Output the (X, Y) coordinate of the center of the cell containing the given text.  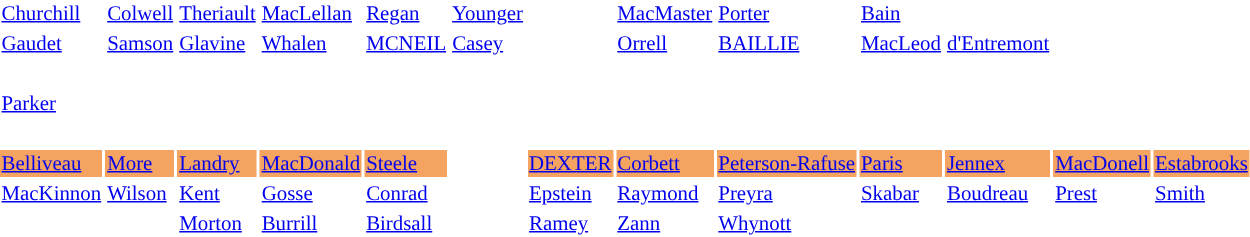
MacLeod (902, 44)
Churchill (52, 14)
Gosse (310, 194)
Burrill (310, 224)
More (140, 164)
Estabrooks (1202, 164)
Samson (140, 44)
Belliveau (52, 164)
BAILLIE (787, 44)
DEXTER (570, 164)
MacMaster (665, 14)
Morton (218, 224)
Raymond (665, 194)
Epstein (570, 194)
Preyra (787, 194)
Parker (52, 104)
Steele (406, 164)
Corbett (665, 164)
d'Entremont (998, 44)
Porter (787, 14)
Jennex (998, 164)
Casey (488, 44)
MacDonald (310, 164)
Whynott (787, 224)
Younger (488, 14)
Gaudet (52, 44)
Prest (1102, 194)
Colwell (140, 14)
MacDonell (1102, 164)
MacLellan (310, 14)
Whalen (310, 44)
Wilson (140, 194)
Theriault (218, 14)
Kent (218, 194)
Smith (1202, 194)
Paris (902, 164)
Regan (406, 14)
Ramey (570, 224)
Landry (218, 164)
Conrad (406, 194)
Skabar (902, 194)
Orrell (665, 44)
Glavine (218, 44)
Birdsall (406, 224)
MCNEIL (406, 44)
Zann (665, 224)
Bain (902, 14)
MacKinnon (52, 194)
Peterson-Rafuse (787, 164)
Boudreau (998, 194)
